Identify which cell holds the provided text, then report its [x, y] central coordinate. 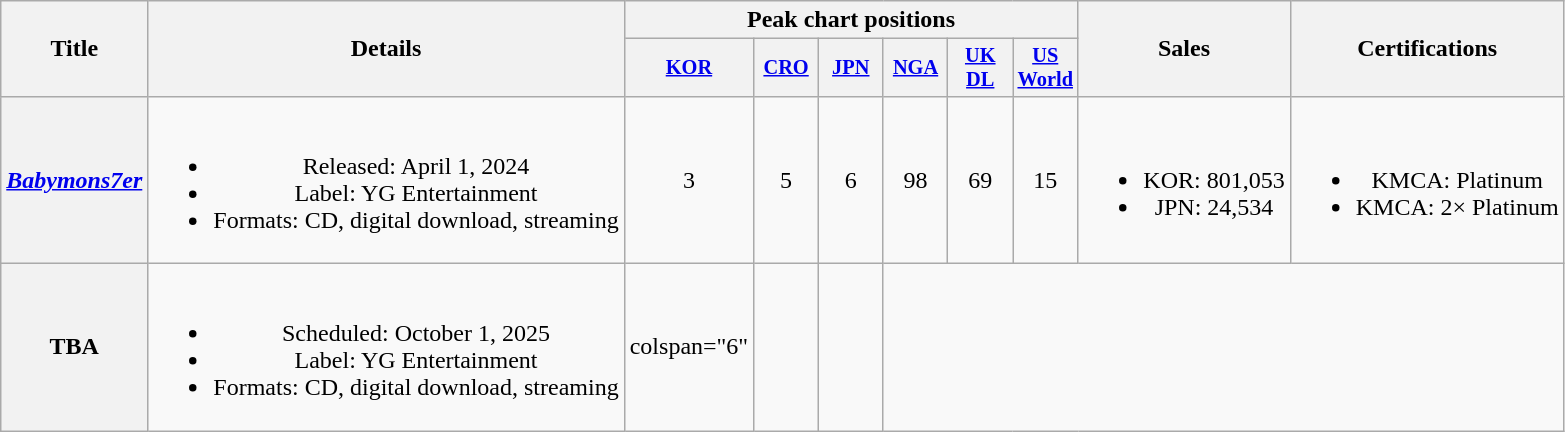
5 [786, 180]
TBA [74, 348]
Peak chart positions [851, 20]
CRO [786, 68]
Sales [1184, 49]
KOR: 801,053JPN: 24,534 [1184, 180]
Scheduled: October 1, 2025Label: YG EntertainmentFormats: CD, digital download, streaming [386, 348]
USWorld [1046, 68]
Certifications [1427, 49]
KOR [689, 68]
Title [74, 49]
69 [980, 180]
15 [1046, 180]
3 [689, 180]
Babymons7er [74, 180]
UKDL [980, 68]
JPN [850, 68]
98 [916, 180]
NGA [916, 68]
colspan="6" [689, 348]
6 [850, 180]
Released: April 1, 2024Label: YG EntertainmentFormats: CD, digital download, streaming [386, 180]
Details [386, 49]
KMCA: PlatinumKMCA: 2× Platinum [1427, 180]
